Pinpoint the cell where the given text exists, returning its [X, Y] midpoint coordinate. 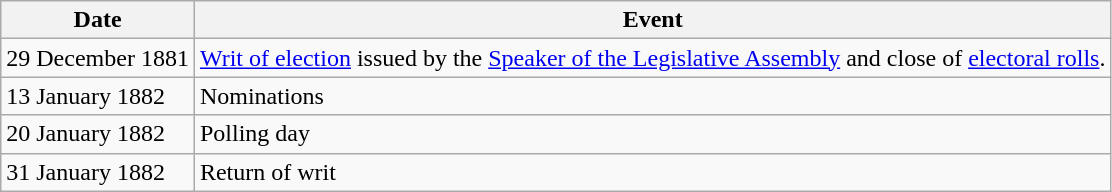
13 January 1882 [98, 96]
Event [652, 20]
Nominations [652, 96]
Return of writ [652, 172]
Writ of election issued by the Speaker of the Legislative Assembly and close of electoral rolls. [652, 58]
29 December 1881 [98, 58]
Polling day [652, 134]
Date [98, 20]
31 January 1882 [98, 172]
20 January 1882 [98, 134]
